Return the [x, y] coordinate for the center point of the cell that contains the specified text.  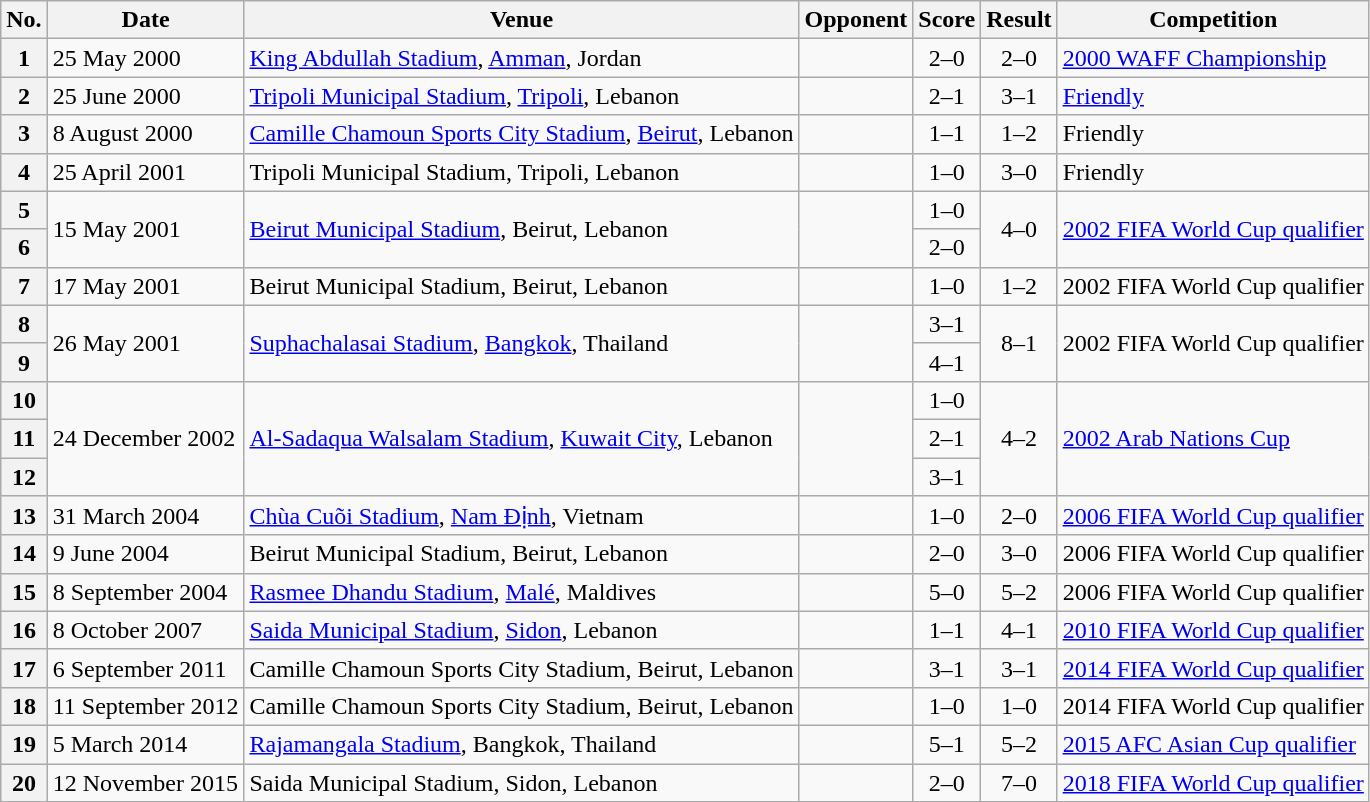
18 [24, 706]
25 April 2001 [146, 172]
11 [24, 438]
1 [24, 58]
25 June 2000 [146, 96]
No. [24, 20]
15 May 2001 [146, 229]
Date [146, 20]
6 [24, 248]
9 June 2004 [146, 554]
6 September 2011 [146, 668]
2015 AFC Asian Cup qualifier [1213, 744]
Score [947, 20]
5 [24, 210]
5 March 2014 [146, 744]
8 August 2000 [146, 134]
20 [24, 783]
14 [24, 554]
Chùa Cuõi Stadium, Nam Định, Vietnam [522, 516]
4–2 [1019, 438]
2002 Arab Nations Cup [1213, 438]
26 May 2001 [146, 343]
2018 FIFA World Cup qualifier [1213, 783]
Result [1019, 20]
Rasmee Dhandu Stadium, Malé, Maldives [522, 592]
8 September 2004 [146, 592]
7 [24, 286]
Al-Sadaqua Walsalam Stadium, Kuwait City, Lebanon [522, 438]
31 March 2004 [146, 516]
King Abdullah Stadium, Amman, Jordan [522, 58]
Rajamangala Stadium, Bangkok, Thailand [522, 744]
17 [24, 668]
10 [24, 400]
25 May 2000 [146, 58]
17 May 2001 [146, 286]
8–1 [1019, 343]
19 [24, 744]
9 [24, 362]
11 September 2012 [146, 706]
3 [24, 134]
4 [24, 172]
8 October 2007 [146, 630]
12 November 2015 [146, 783]
8 [24, 324]
Opponent [856, 20]
2 [24, 96]
Venue [522, 20]
5–1 [947, 744]
Competition [1213, 20]
15 [24, 592]
4–0 [1019, 229]
7–0 [1019, 783]
16 [24, 630]
24 December 2002 [146, 438]
13 [24, 516]
5–0 [947, 592]
2010 FIFA World Cup qualifier [1213, 630]
12 [24, 477]
Suphachalasai Stadium, Bangkok, Thailand [522, 343]
2000 WAFF Championship [1213, 58]
